Detect which cell encompasses the target text, then output its (X, Y) center coordinate. 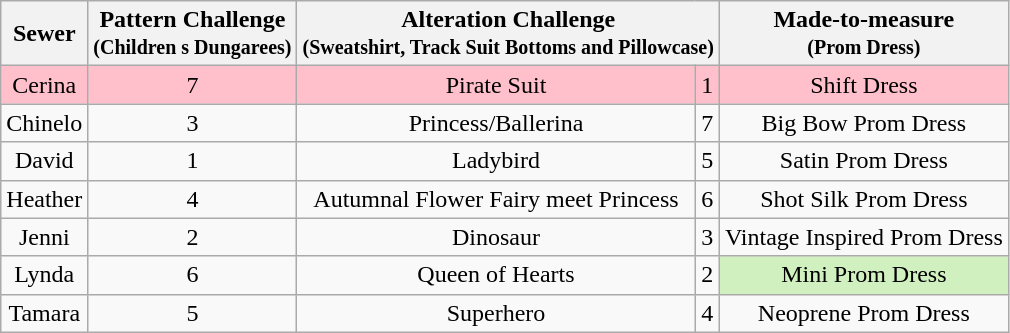
Autumnal Flower Fairy meet Princess (496, 199)
Superhero (496, 313)
Satin Prom Dress (864, 161)
Sewer (44, 34)
Heather (44, 199)
David (44, 161)
Big Bow Prom Dress (864, 123)
Princess/Ballerina (496, 123)
Neoprene Prom Dress (864, 313)
Pattern Challenge(Children s Dungarees) (192, 34)
Pirate Suit (496, 85)
Vintage Inspired Prom Dress (864, 237)
Ladybird (496, 161)
Chinelo (44, 123)
Dinosaur (496, 237)
Cerina (44, 85)
Tamara (44, 313)
Queen of Hearts (496, 275)
Shot Silk Prom Dress (864, 199)
Mini Prom Dress (864, 275)
Lynda (44, 275)
Alteration Challenge(Sweatshirt, Track Suit Bottoms and Pillowcase) (508, 34)
Made-to-measure(Prom Dress) (864, 34)
Jenni (44, 237)
Shift Dress (864, 85)
